Extract the [X, Y] coordinate from the center of the cell holding the provided text.  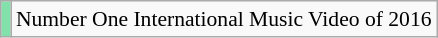
Number One International Music Video of 2016 [224, 19]
